Provide the [X, Y] coordinate of the cell's center where the given text is located.  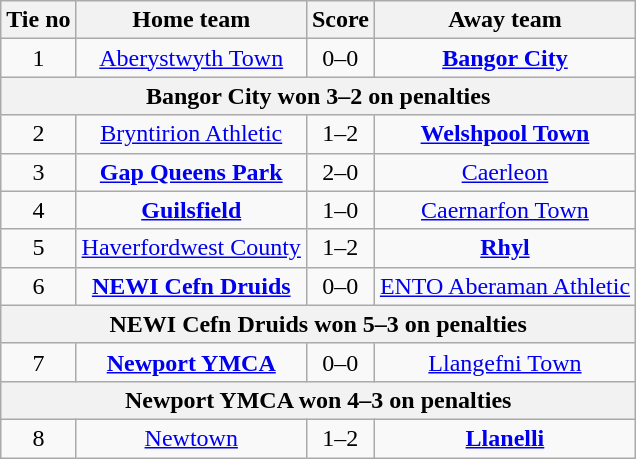
Away team [504, 20]
5 [38, 248]
1–0 [340, 210]
7 [38, 362]
Aberystwyth Town [191, 58]
1 [38, 58]
Home team [191, 20]
Newport YMCA [191, 362]
Caernarfon Town [504, 210]
Bangor City won 3–2 on penalties [318, 96]
Bangor City [504, 58]
8 [38, 438]
Newport YMCA won 4–3 on penalties [318, 400]
Caerleon [504, 172]
Newtown [191, 438]
4 [38, 210]
3 [38, 172]
Rhyl [504, 248]
Score [340, 20]
NEWI Cefn Druids [191, 286]
Llangefni Town [504, 362]
Gap Queens Park [191, 172]
Llanelli [504, 438]
Tie no [38, 20]
Guilsfield [191, 210]
NEWI Cefn Druids won 5–3 on penalties [318, 324]
Haverfordwest County [191, 248]
ENTO Aberaman Athletic [504, 286]
Welshpool Town [504, 134]
6 [38, 286]
2–0 [340, 172]
Bryntirion Athletic [191, 134]
2 [38, 134]
